Provide the [x, y] coordinate of the cell's center where the given text is located.  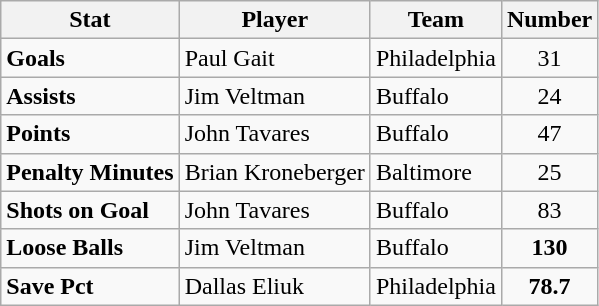
Brian Kroneberger [274, 172]
Stat [90, 20]
24 [549, 96]
Player [274, 20]
Save Pct [90, 286]
Team [436, 20]
25 [549, 172]
Assists [90, 96]
Points [90, 134]
31 [549, 58]
78.7 [549, 286]
Number [549, 20]
Goals [90, 58]
Shots on Goal [90, 210]
Paul Gait [274, 58]
83 [549, 210]
Penalty Minutes [90, 172]
130 [549, 248]
Loose Balls [90, 248]
Dallas Eliuk [274, 286]
Baltimore [436, 172]
47 [549, 134]
